Scan for the cell matching the given text and deliver its (x, y) coordinate at center. 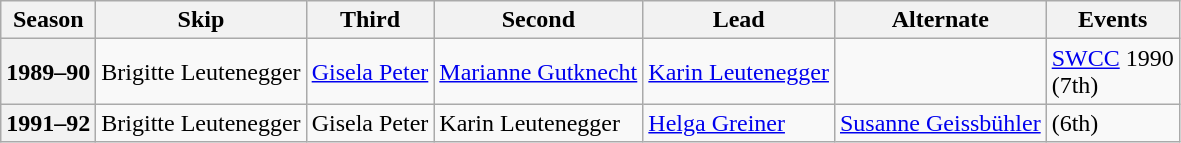
1989–90 (48, 72)
Marianne Gutknecht (538, 72)
(6th) (1112, 123)
Events (1112, 20)
SWCC 1990 (7th) (1112, 72)
Alternate (940, 20)
Helga Greiner (739, 123)
Skip (201, 20)
Lead (739, 20)
Third (370, 20)
1991–92 (48, 123)
Susanne Geissbühler (940, 123)
Season (48, 20)
Second (538, 20)
